Extract the [X, Y] coordinate from the center of the cell holding the provided text.  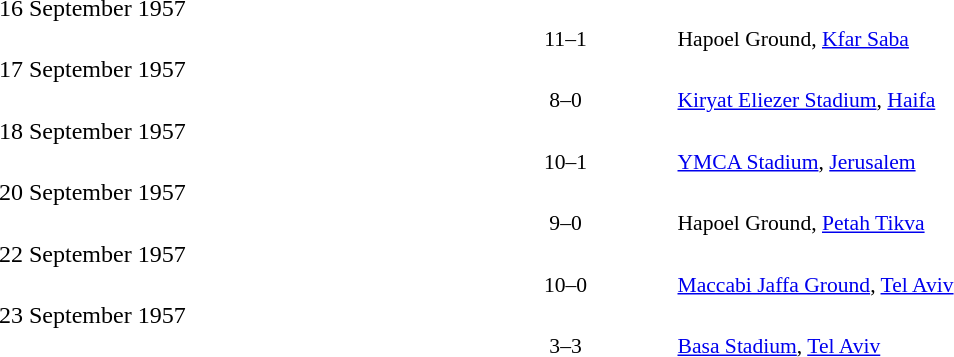
10–0 [566, 284]
11–1 [566, 38]
10–1 [566, 162]
8–0 [566, 100]
9–0 [566, 223]
